For the text-containing cell, return its midpoint in [x, y] coordinate format. 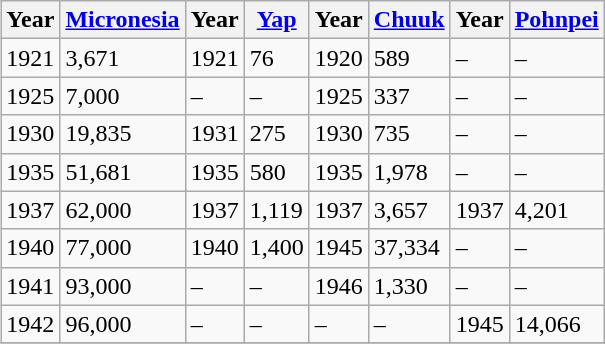
3,671 [122, 58]
Chuuk [409, 20]
1,330 [409, 286]
1,978 [409, 172]
96,000 [122, 324]
1931 [214, 134]
Yap [276, 20]
275 [276, 134]
37,334 [409, 248]
1,119 [276, 210]
1920 [338, 58]
77,000 [122, 248]
1,400 [276, 248]
589 [409, 58]
3,657 [409, 210]
580 [276, 172]
76 [276, 58]
1941 [30, 286]
1942 [30, 324]
14,066 [556, 324]
19,835 [122, 134]
735 [409, 134]
Micronesia [122, 20]
1946 [338, 286]
93,000 [122, 286]
4,201 [556, 210]
51,681 [122, 172]
62,000 [122, 210]
7,000 [122, 96]
Pohnpei [556, 20]
337 [409, 96]
